Scan for the cell matching the given text and deliver its [x, y] coordinate at center. 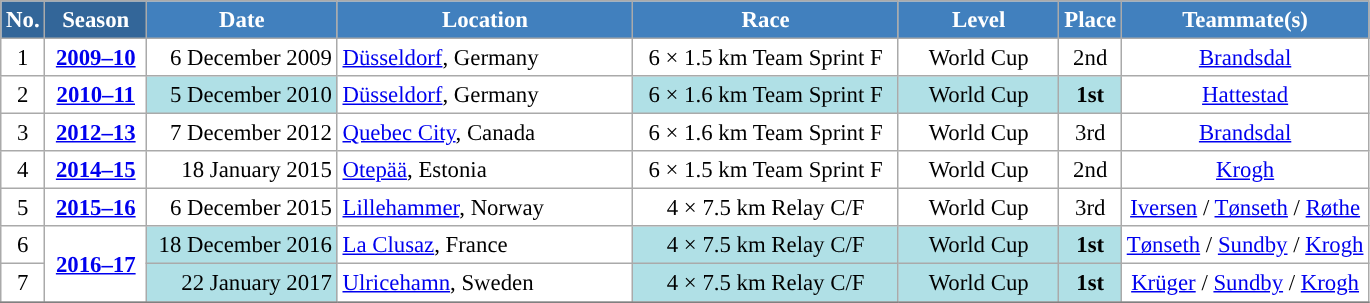
Quebec City, Canada [485, 133]
Iversen / Tønseth / Røthe [1244, 208]
Date [242, 20]
Teammate(s) [1244, 20]
6 [23, 245]
2010–11 [96, 95]
Lillehammer, Norway [485, 208]
6 December 2015 [242, 208]
Tønseth / Sundby / Krogh [1244, 245]
Race [766, 20]
22 January 2017 [242, 283]
Otepää, Estonia [485, 170]
2014–15 [96, 170]
Krogh [1244, 170]
7 [23, 283]
18 December 2016 [242, 245]
5 December 2010 [242, 95]
Krüger / Sundby / Krogh [1244, 283]
Level [978, 20]
2 [23, 95]
2015–16 [96, 208]
2012–13 [96, 133]
2009–10 [96, 58]
2016–17 [96, 264]
3 [23, 133]
Place [1090, 20]
7 December 2012 [242, 133]
Hattestad [1244, 95]
La Clusaz, France [485, 245]
18 January 2015 [242, 170]
6 December 2009 [242, 58]
4 [23, 170]
No. [23, 20]
5 [23, 208]
Ulricehamn, Sweden [485, 283]
Season [96, 20]
1 [23, 58]
Location [485, 20]
